Extract the [x, y] coordinate from the center of the cell holding the provided text.  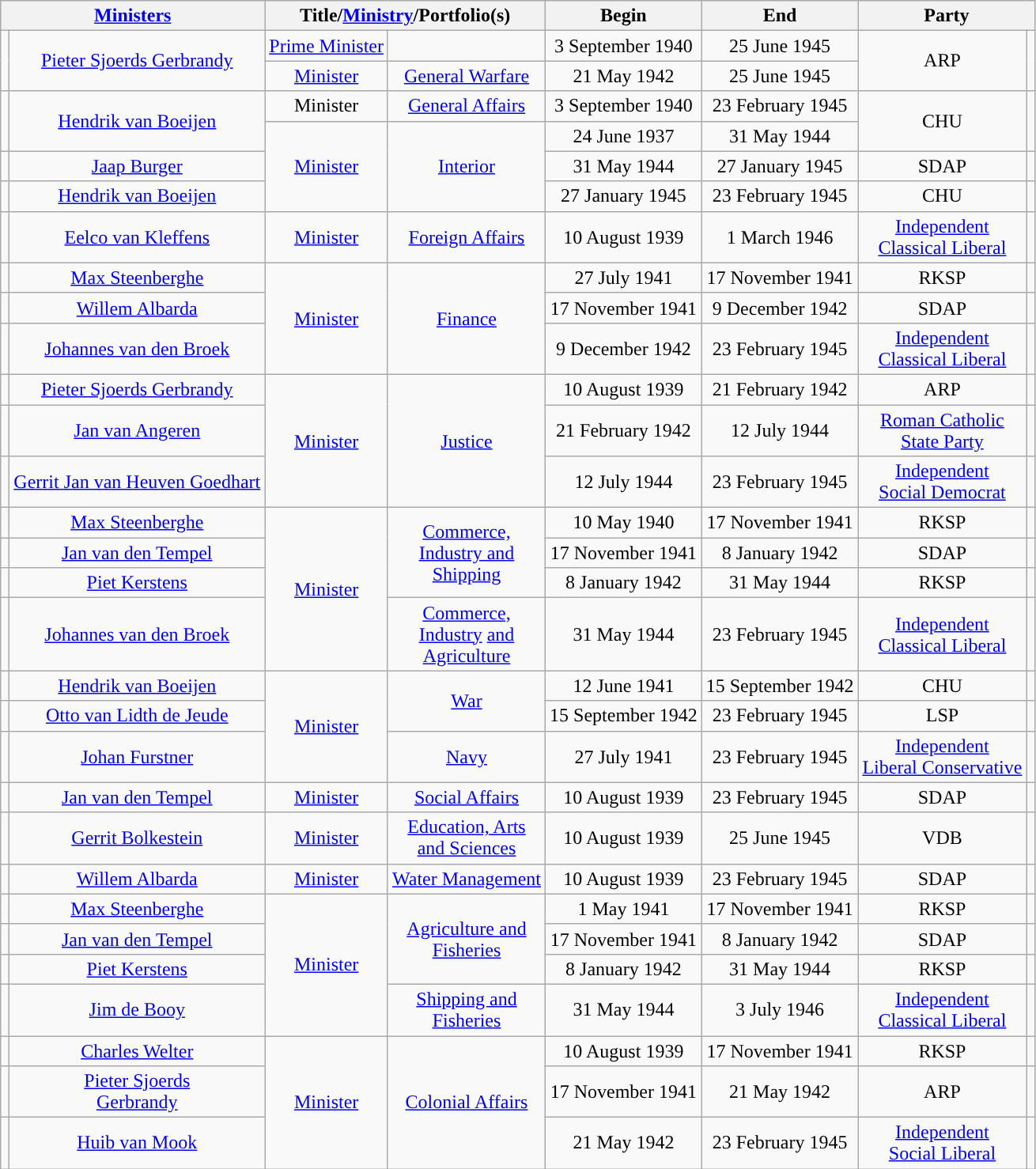
12 June 1941 [624, 686]
Commerce, Industry and Shipping [467, 553]
1 May 1941 [624, 909]
Prime Minister [327, 46]
LSP [943, 716]
Commerce, Industry and Agriculture [467, 634]
Gerrit Jan van Heuven Goedhart [138, 482]
Water Management [467, 879]
Jaap Burger [138, 166]
General Affairs [467, 106]
Finance [467, 318]
Huib van Mook [138, 1144]
Johan Furstner [138, 756]
Charles Welter [138, 1051]
24 June 1937 [624, 136]
Jim de Booy [138, 1009]
Shipping and Fisheries [467, 1009]
Interior [467, 166]
Eelco van Kleffens [138, 237]
Gerrit Bolkestein [138, 838]
General Warfare [467, 76]
Education, Arts and Sciences [467, 838]
Social Affairs [467, 797]
Justice [467, 441]
Independent Social Liberal [943, 1144]
Foreign Affairs [467, 237]
Ministers [133, 16]
Jan van Angeren [138, 430]
1 March 1946 [780, 237]
Navy [467, 756]
Otto van Lidth de Jeude [138, 716]
10 May 1940 [624, 523]
Begin [624, 16]
Agriculture and Fisheries [467, 939]
Roman Catholic State Party [943, 430]
War [467, 701]
3 July 1946 [780, 1009]
VDB [943, 838]
Title/Ministry/Portfolio(s) [405, 16]
End [780, 16]
Party [947, 16]
Independent Liberal Conservative [943, 756]
Colonial Affairs [467, 1103]
Independent Social Democrat [943, 482]
